From the cell containing the given text, extract its center point as [X, Y] coordinate. 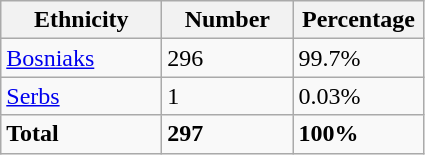
296 [228, 58]
100% [358, 134]
Bosniaks [82, 58]
1 [228, 96]
Total [82, 134]
Number [228, 20]
Percentage [358, 20]
99.7% [358, 58]
Ethnicity [82, 20]
0.03% [358, 96]
Serbs [82, 96]
297 [228, 134]
